Pinpoint the cell where the given text exists, returning its (X, Y) midpoint coordinate. 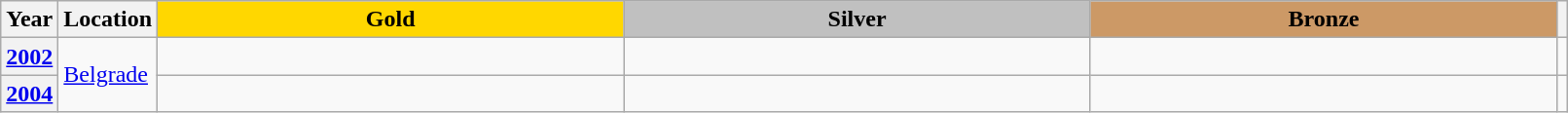
Year (29, 19)
2004 (29, 94)
Gold (391, 19)
Bronze (1324, 19)
Location (108, 19)
2002 (29, 56)
Silver (857, 19)
Belgrade (108, 75)
